Detect which cell encompasses the target text, then output its [x, y] center coordinate. 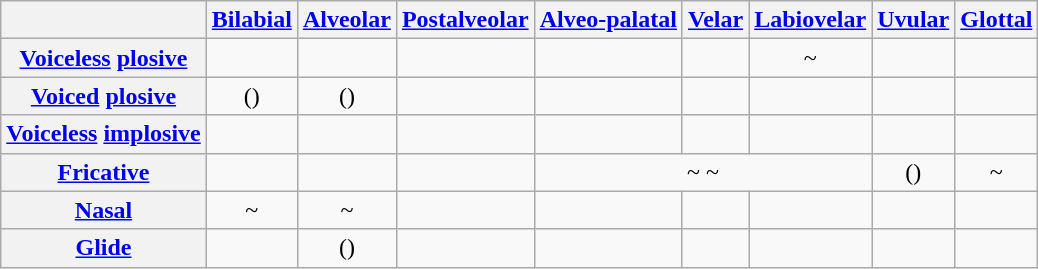
Alveo-palatal [608, 20]
Voiceless implosive [104, 134]
Bilabial [252, 20]
Postalveolar [465, 20]
Nasal [104, 210]
Fricative [104, 172]
Alveolar [346, 20]
Labiovelar [810, 20]
Uvular [914, 20]
Voiceless plosive [104, 58]
~ ~ [703, 172]
Voiced plosive [104, 96]
Glottal [996, 20]
Glide [104, 248]
Velar [715, 20]
